Return the (x, y) coordinate for the center point of the cell that contains the specified text.  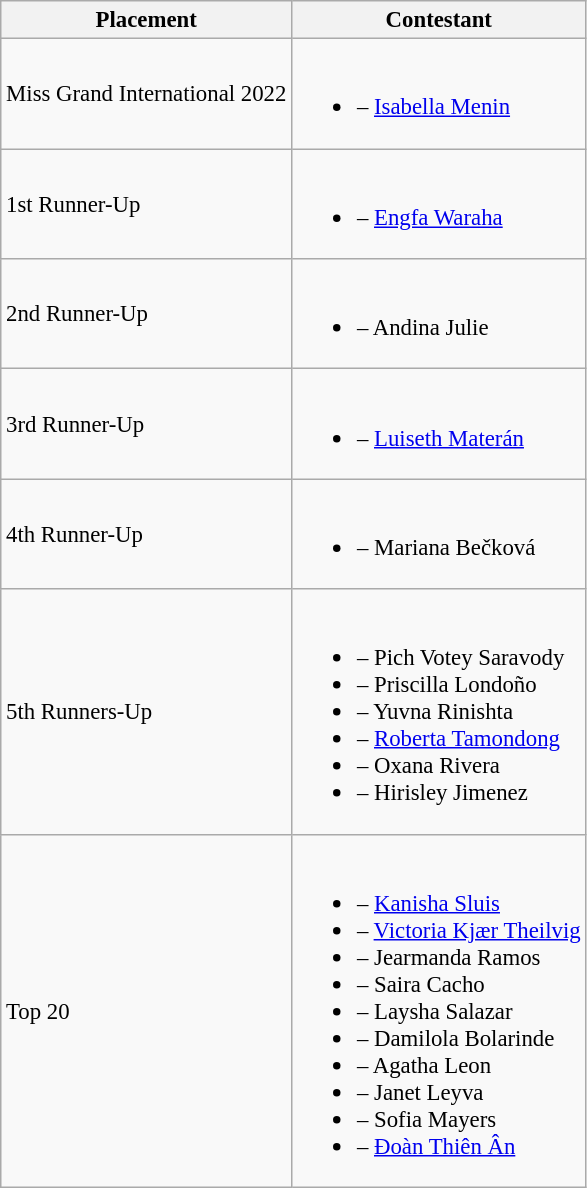
Placement (146, 20)
Miss Grand International 2022 (146, 94)
5th Runners-Up (146, 712)
– Luiseth Materán (439, 424)
4th Runner-Up (146, 534)
2nd Runner-Up (146, 314)
– Isabella Menin (439, 94)
1st Runner-Up (146, 204)
– Engfa Waraha (439, 204)
– Mariana Bečková (439, 534)
Top 20 (146, 1010)
– Andina Julie (439, 314)
Contestant (439, 20)
3rd Runner-Up (146, 424)
– Pich Votey Saravody – Priscilla Londoño – Yuvna Rinishta – Roberta Tamondong – Oxana Rivera – Hirisley Jimenez (439, 712)
